Find where the given text appears and provide that cell's center as (X, Y) coordinate. 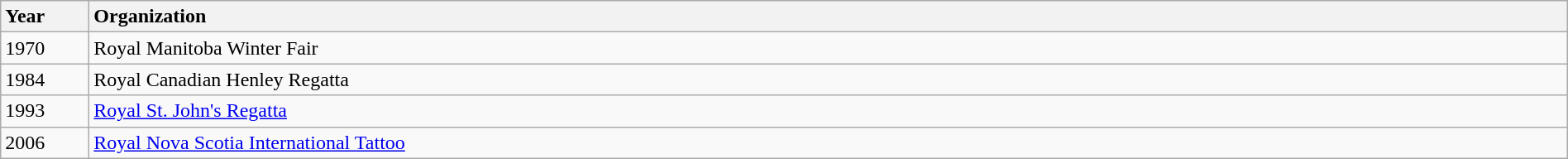
Royal Manitoba Winter Fair (829, 48)
Organization (829, 17)
Year (45, 17)
1970 (45, 48)
Royal Nova Scotia International Tattoo (829, 142)
1993 (45, 111)
1984 (45, 79)
2006 (45, 142)
Royal Canadian Henley Regatta (829, 79)
Royal St. John's Regatta (829, 111)
